Detect which cell encompasses the target text, then output its [X, Y] center coordinate. 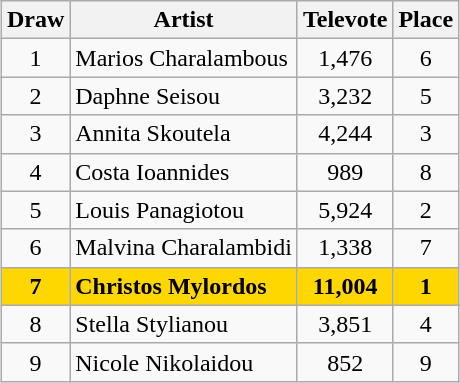
Stella Stylianou [184, 324]
Annita Skoutela [184, 134]
Daphne Seisou [184, 96]
1,338 [344, 248]
5,924 [344, 210]
Place [426, 20]
Artist [184, 20]
3,851 [344, 324]
Draw [35, 20]
Nicole Nikolaidou [184, 362]
Marios Charalambous [184, 58]
11,004 [344, 286]
989 [344, 172]
Louis Panagiotou [184, 210]
Televote [344, 20]
3,232 [344, 96]
Christos Mylordos [184, 286]
852 [344, 362]
4,244 [344, 134]
Malvina Charalambidi [184, 248]
Costa Ioannides [184, 172]
1,476 [344, 58]
